Determine the (x, y) coordinate at the center of the cell enclosing the given text.  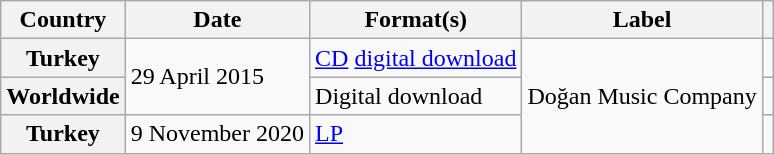
CD digital download (416, 58)
LP (416, 134)
Format(s) (416, 20)
Country (63, 20)
Worldwide (63, 96)
29 April 2015 (217, 77)
Date (217, 20)
9 November 2020 (217, 134)
Label (642, 20)
Digital download (416, 96)
Doğan Music Company (642, 96)
